Extract the (x, y) coordinate from the center of the cell holding the provided text.  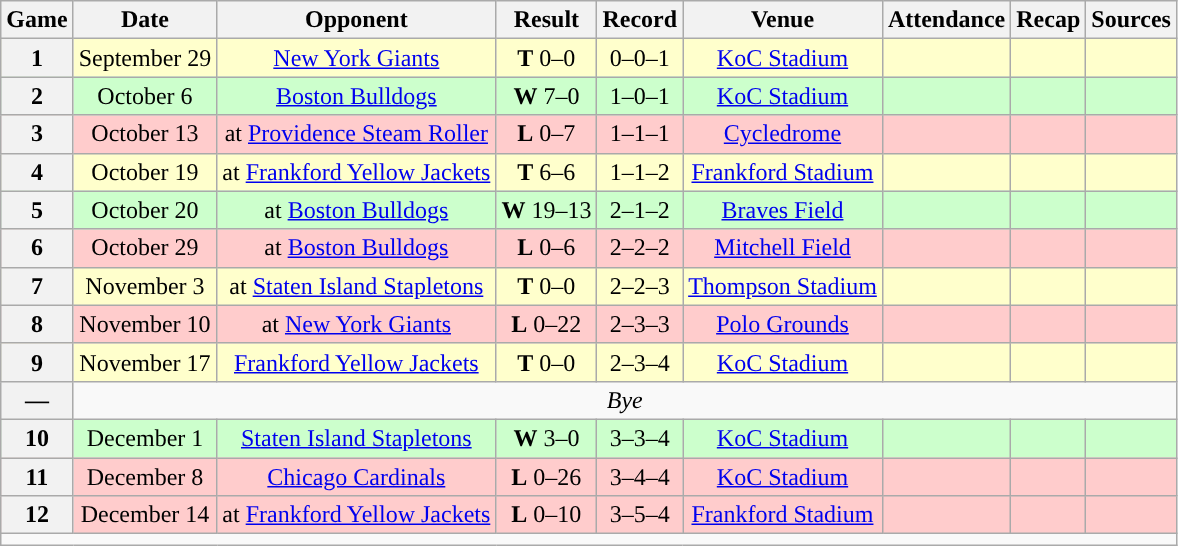
W 7–0 (546, 96)
8 (37, 324)
5 (37, 210)
Game (37, 20)
3–5–4 (640, 515)
New York Giants (356, 58)
3 (37, 134)
October 13 (145, 134)
at Providence Steam Roller (356, 134)
Venue (783, 20)
at Staten Island Stapletons (356, 286)
L 0–7 (546, 134)
Mitchell Field (783, 248)
Recap (1048, 20)
1 (37, 58)
Polo Grounds (783, 324)
Cycledrome (783, 134)
1–1–1 (640, 134)
L 0–22 (546, 324)
2–2–2 (640, 248)
3–4–4 (640, 477)
Frankford Yellow Jackets (356, 362)
L 0–10 (546, 515)
Date (145, 20)
November 3 (145, 286)
6 (37, 248)
— (37, 400)
0–0–1 (640, 58)
11 (37, 477)
2–2–3 (640, 286)
W 3–0 (546, 438)
12 (37, 515)
7 (37, 286)
Braves Field (783, 210)
Staten Island Stapletons (356, 438)
October 19 (145, 172)
2–3–3 (640, 324)
L 0–6 (546, 248)
November 10 (145, 324)
L 0–26 (546, 477)
4 (37, 172)
Bye (624, 400)
1–1–2 (640, 172)
Boston Bulldogs (356, 96)
1–0–1 (640, 96)
2–1–2 (640, 210)
October 6 (145, 96)
Attendance (946, 20)
December 8 (145, 477)
3–3–4 (640, 438)
9 (37, 362)
Opponent (356, 20)
Chicago Cardinals (356, 477)
Thompson Stadium (783, 286)
10 (37, 438)
2–3–4 (640, 362)
W 19–13 (546, 210)
November 17 (145, 362)
Result (546, 20)
Sources (1132, 20)
at New York Giants (356, 324)
T 6–6 (546, 172)
December 1 (145, 438)
2 (37, 96)
October 29 (145, 248)
Record (640, 20)
September 29 (145, 58)
October 20 (145, 210)
December 14 (145, 515)
